Output the [x, y] coordinate of the center of the cell containing the given text.  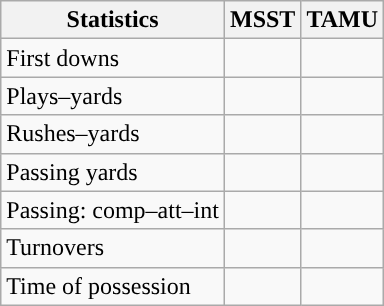
Statistics [113, 20]
Passing yards [113, 172]
Time of possession [113, 286]
Passing: comp–att–int [113, 210]
Turnovers [113, 248]
MSST [262, 20]
Plays–yards [113, 96]
First downs [113, 58]
TAMU [342, 20]
Rushes–yards [113, 134]
